Provide the (X, Y) coordinate of the cell's center where the given text is located.  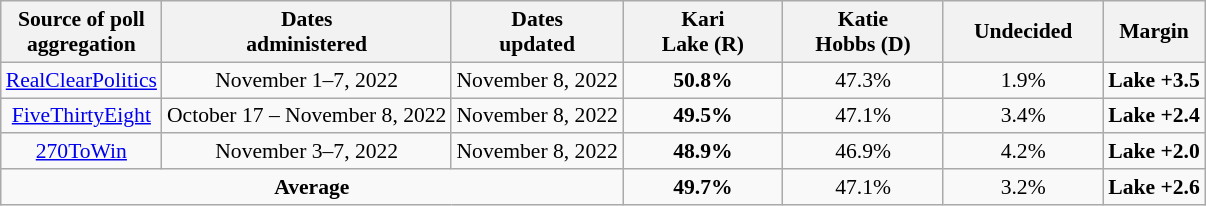
49.7% (703, 187)
4.2% (1023, 152)
Average (312, 187)
47.3% (863, 80)
October 17 – November 8, 2022 (307, 116)
48.9% (703, 152)
Lake +2.6 (1154, 187)
1.9% (1023, 80)
Datesadministered (307, 32)
3.4% (1023, 116)
KatieHobbs (D) (863, 32)
RealClearPolitics (82, 80)
270ToWin (82, 152)
November 3–7, 2022 (307, 152)
Source of pollaggregation (82, 32)
FiveThirtyEight (82, 116)
50.8% (703, 80)
Datesupdated (536, 32)
3.2% (1023, 187)
KariLake (R) (703, 32)
Margin (1154, 32)
46.9% (863, 152)
Lake +2.4 (1154, 116)
Lake +2.0 (1154, 152)
Undecided (1023, 32)
November 1–7, 2022 (307, 80)
Lake +3.5 (1154, 80)
49.5% (703, 116)
